Return [X, Y] of the center of cell containing provided text 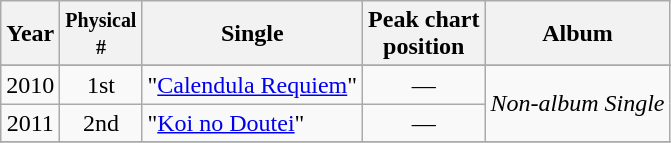
Single [252, 34]
Peak chartposition [424, 34]
Physical# [101, 34]
Non-album Single [578, 104]
Year [30, 34]
2011 [30, 123]
"Calendula Requiem" [252, 85]
Album [578, 34]
1st [101, 85]
"Koi no Doutei" [252, 123]
2nd [101, 123]
2010 [30, 85]
